Determine the (X, Y) coordinate at the center of the cell enclosing the given text.  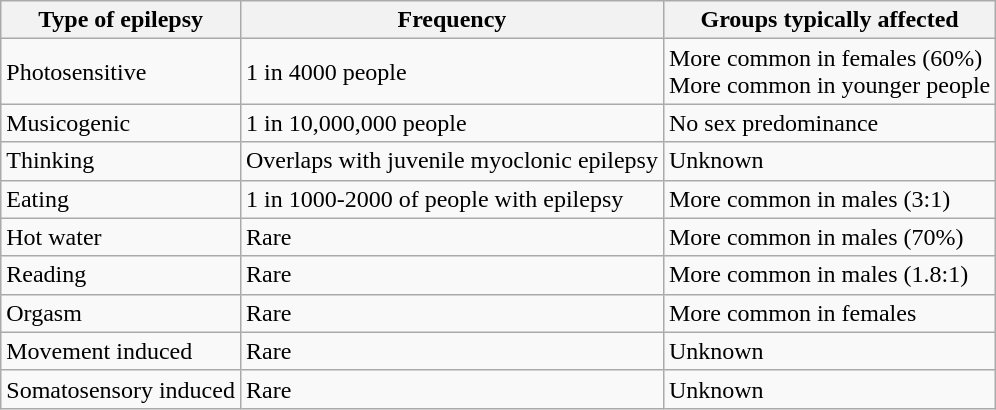
More common in males (1.8:1) (829, 275)
1 in 1000-2000 of people with epilepsy (452, 199)
1 in 4000 people (452, 72)
Eating (121, 199)
Reading (121, 275)
Frequency (452, 20)
Thinking (121, 161)
Groups typically affected (829, 20)
Movement induced (121, 351)
Somatosensory induced (121, 389)
More common in males (3:1) (829, 199)
Hot water (121, 237)
More common in males (70%) (829, 237)
More common in females (60%)More common in younger people (829, 72)
More common in females (829, 313)
Orgasm (121, 313)
Musicogenic (121, 123)
No sex predominance (829, 123)
Photosensitive (121, 72)
Overlaps with juvenile myoclonic epilepsy (452, 161)
1 in 10,000,000 people (452, 123)
Type of epilepsy (121, 20)
